Search for the cell housing the specified text and yield its [x, y] center coordinate. 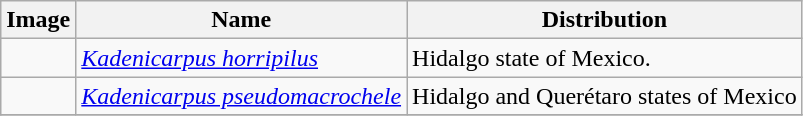
Hidalgo and Querétaro states of Mexico [605, 96]
Kadenicarpus horripilus [242, 58]
Kadenicarpus pseudomacrochele [242, 96]
Hidalgo state of Mexico. [605, 58]
Distribution [605, 20]
Name [242, 20]
Image [38, 20]
